Detect which cell encompasses the target text, then output its [X, Y] center coordinate. 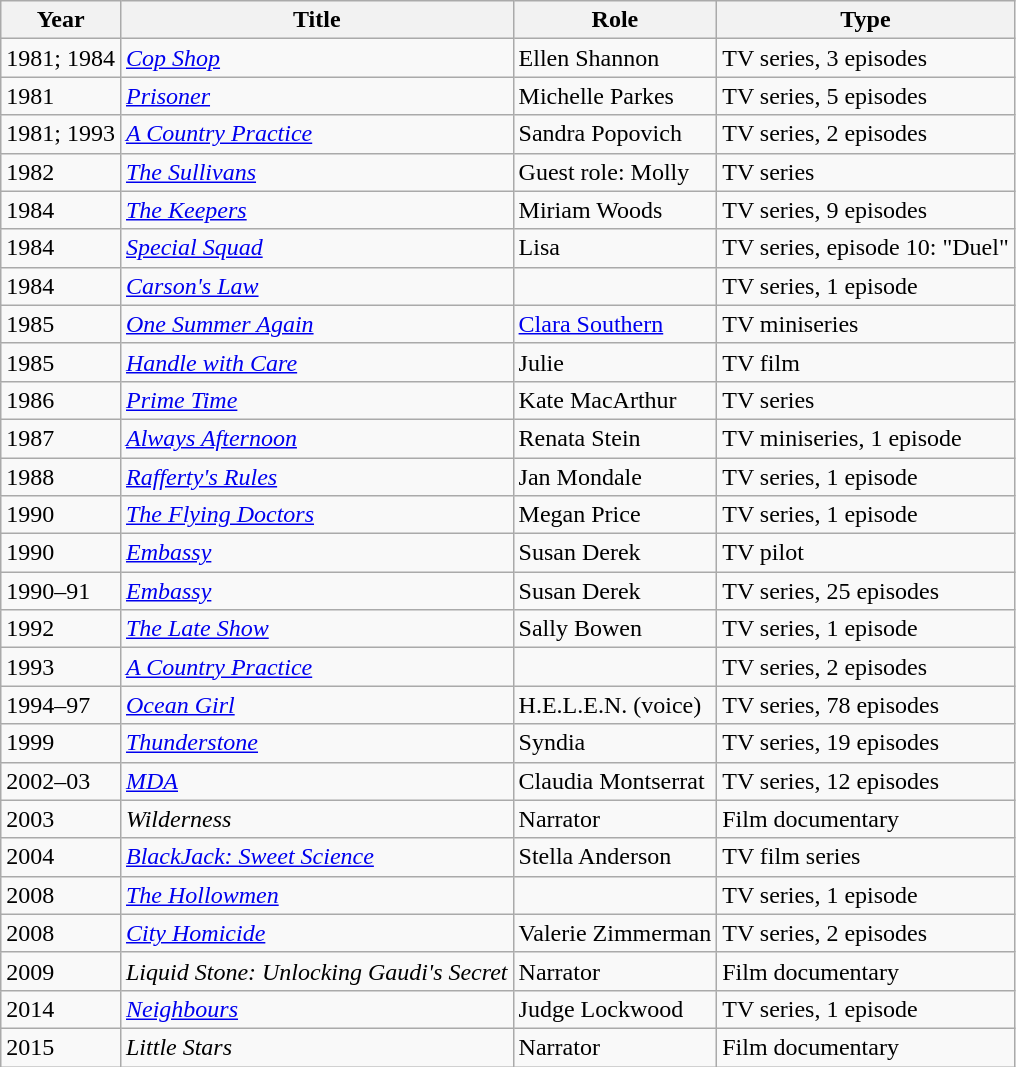
1994–97 [61, 705]
2009 [61, 971]
Carson's Law [316, 286]
Renata Stein [615, 438]
Always Afternoon [316, 438]
Title [316, 20]
Valerie Zimmerman [615, 933]
Michelle Parkes [615, 96]
Neighbours [316, 1009]
The Sullivans [316, 172]
TV series, 3 episodes [866, 58]
TV series, 25 episodes [866, 591]
Liquid Stone: Unlocking Gaudi's Secret [316, 971]
1988 [61, 477]
City Homicide [316, 933]
Claudia Montserrat [615, 781]
TV series, 19 episodes [866, 743]
1982 [61, 172]
TV miniseries [866, 324]
Type [866, 20]
1992 [61, 629]
1993 [61, 667]
Prime Time [316, 400]
TV series, 78 episodes [866, 705]
Sandra Popovich [615, 134]
Miriam Woods [615, 210]
2003 [61, 819]
Megan Price [615, 515]
Little Stars [316, 1047]
One Summer Again [316, 324]
The Hollowmen [316, 895]
Kate MacArthur [615, 400]
1999 [61, 743]
Ocean Girl [316, 705]
TV series, 12 episodes [866, 781]
Jan Mondale [615, 477]
Lisa [615, 248]
The Flying Doctors [316, 515]
Clara Southern [615, 324]
BlackJack: Sweet Science [316, 857]
2014 [61, 1009]
1981; 1984 [61, 58]
1981 [61, 96]
1981; 1993 [61, 134]
Julie [615, 362]
2015 [61, 1047]
Ellen Shannon [615, 58]
Rafferty's Rules [316, 477]
Wilderness [316, 819]
Thunderstone [316, 743]
Judge Lockwood [615, 1009]
1990–91 [61, 591]
Prisoner [316, 96]
Role [615, 20]
The Keepers [316, 210]
2004 [61, 857]
Stella Anderson [615, 857]
Sally Bowen [615, 629]
Handle with Care [316, 362]
Syndia [615, 743]
H.E.L.E.N. (voice) [615, 705]
TV series, episode 10: "Duel" [866, 248]
The Late Show [316, 629]
2002–03 [61, 781]
TV film series [866, 857]
TV film [866, 362]
TV pilot [866, 553]
1987 [61, 438]
TV series, 5 episodes [866, 96]
Guest role: Molly [615, 172]
TV miniseries, 1 episode [866, 438]
Cop Shop [316, 58]
Special Squad [316, 248]
1986 [61, 400]
MDA [316, 781]
TV series, 9 episodes [866, 210]
Year [61, 20]
